Detect which cell encompasses the target text, then output its (X, Y) center coordinate. 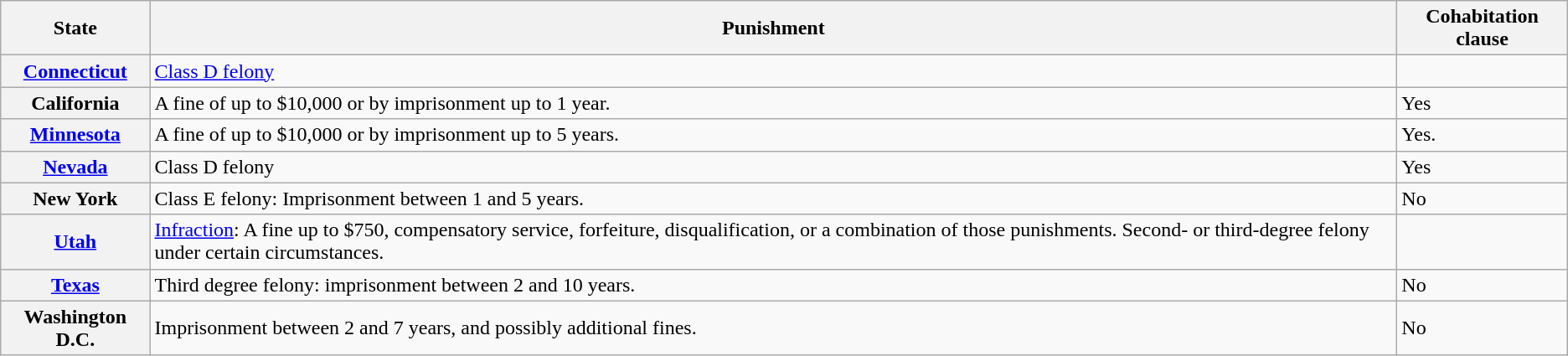
Washington D.C. (75, 328)
Punishment (774, 28)
A fine of up to $10,000 or by imprisonment up to 5 years. (774, 135)
Third degree felony: imprisonment between 2 and 10 years. (774, 285)
Utah (75, 241)
California (75, 103)
Yes. (1483, 135)
A fine of up to $10,000 or by imprisonment up to 1 year. (774, 103)
Imprisonment between 2 and 7 years, and possibly additional fines. (774, 328)
New York (75, 199)
Nevada (75, 167)
Texas (75, 285)
Minnesota (75, 135)
Class E felony: Imprisonment between 1 and 5 years. (774, 199)
Connecticut (75, 71)
Cohabitation clause (1483, 28)
State (75, 28)
